Determine the [x, y] coordinate at the center of the cell enclosing the given text.  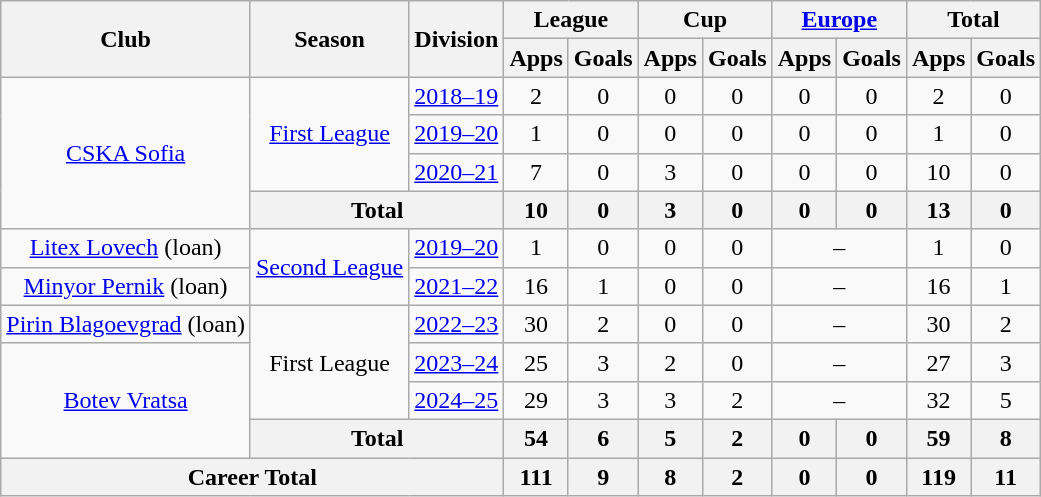
2018–19 [456, 96]
2020–21 [456, 172]
Club [126, 39]
CSKA Sofia [126, 153]
Second League [329, 267]
32 [938, 400]
7 [536, 172]
Career Total [252, 477]
Cup [705, 20]
13 [938, 210]
27 [938, 362]
Season [329, 39]
59 [938, 438]
2021–22 [456, 286]
29 [536, 400]
111 [536, 477]
Litex Lovech (loan) [126, 248]
2022–23 [456, 324]
119 [938, 477]
Europe [839, 20]
League [571, 20]
9 [603, 477]
Division [456, 39]
2024–25 [456, 400]
6 [603, 438]
25 [536, 362]
Pirin Blagoevgrad (loan) [126, 324]
54 [536, 438]
Botev Vratsa [126, 400]
2023–24 [456, 362]
Minyor Pernik (loan) [126, 286]
11 [1006, 477]
